Identify which cell holds the provided text, then report its (X, Y) central coordinate. 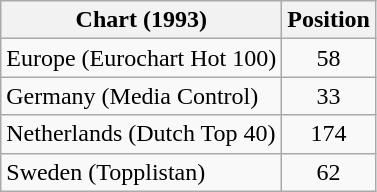
58 (329, 58)
Germany (Media Control) (142, 96)
33 (329, 96)
Sweden (Topplistan) (142, 172)
174 (329, 134)
62 (329, 172)
Position (329, 20)
Chart (1993) (142, 20)
Europe (Eurochart Hot 100) (142, 58)
Netherlands (Dutch Top 40) (142, 134)
